Identify which cell holds the provided text, then report its [x, y] central coordinate. 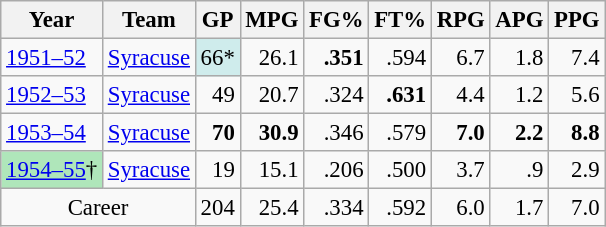
1954–55† [52, 170]
.351 [336, 58]
7.4 [577, 58]
.324 [336, 95]
25.4 [272, 208]
FG% [336, 20]
Year [52, 20]
.579 [400, 133]
.9 [520, 170]
GP [218, 20]
PPG [577, 20]
3.7 [460, 170]
MPG [272, 20]
1952–53 [52, 95]
30.9 [272, 133]
20.7 [272, 95]
66* [218, 58]
FT% [400, 20]
19 [218, 170]
26.1 [272, 58]
70 [218, 133]
15.1 [272, 170]
1951–52 [52, 58]
6.7 [460, 58]
.592 [400, 208]
.594 [400, 58]
5.6 [577, 95]
.334 [336, 208]
4.4 [460, 95]
1953–54 [52, 133]
6.0 [460, 208]
.206 [336, 170]
Career [98, 208]
1.8 [520, 58]
2.9 [577, 170]
8.8 [577, 133]
.631 [400, 95]
204 [218, 208]
.500 [400, 170]
2.2 [520, 133]
Team [148, 20]
49 [218, 95]
.346 [336, 133]
APG [520, 20]
1.2 [520, 95]
1.7 [520, 208]
RPG [460, 20]
